Locate the cell with the specified text and output its [X, Y] center coordinate. 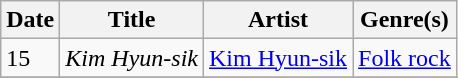
Folk rock [405, 58]
Title [132, 20]
Genre(s) [405, 20]
Date [30, 20]
15 [30, 58]
Artist [278, 20]
